Find where the given text appears and provide that cell's center as (X, Y) coordinate. 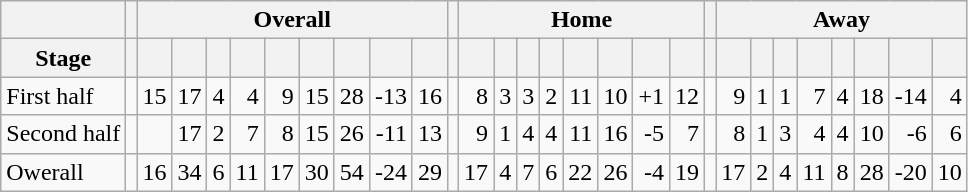
54 (352, 172)
22 (580, 172)
-14 (910, 96)
Away (842, 20)
12 (688, 96)
29 (430, 172)
-24 (390, 172)
Home (582, 20)
-6 (910, 134)
-11 (390, 134)
Stage (64, 58)
-5 (652, 134)
Owerall (64, 172)
-13 (390, 96)
-20 (910, 172)
30 (316, 172)
34 (190, 172)
+1 (652, 96)
First half (64, 96)
Overall (292, 20)
19 (688, 172)
Second half (64, 134)
18 (872, 96)
-4 (652, 172)
13 (430, 134)
